Search for the cell housing the specified text and yield its [X, Y] center coordinate. 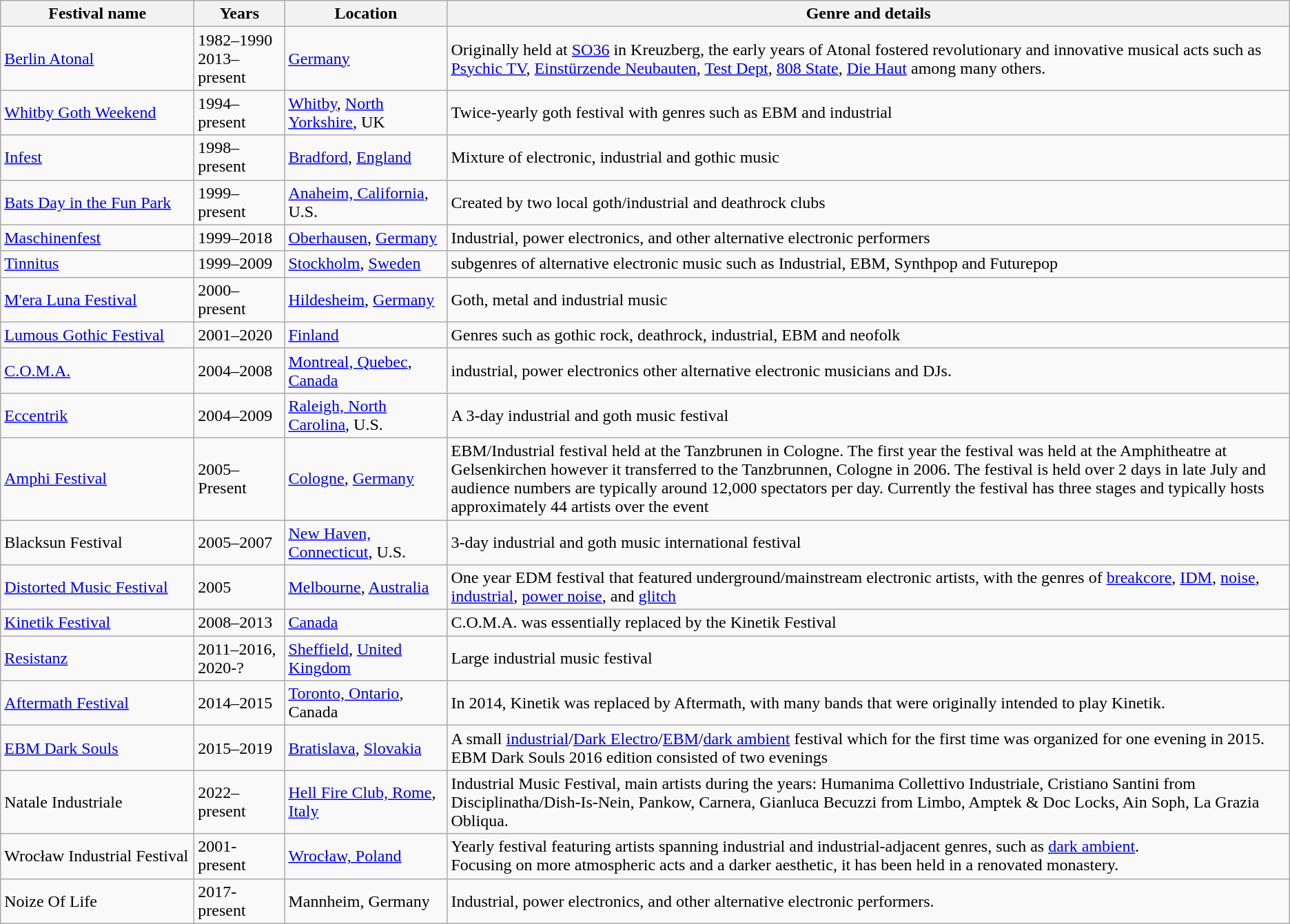
Sheffield, United Kingdom [366, 659]
2014–2015 [240, 703]
2001-present [240, 856]
Bratislava, Slovakia [366, 748]
A 3-day industrial and goth music festival [868, 415]
1994–present [240, 113]
Berlin Atonal [98, 59]
2001–2020 [240, 335]
Germany [366, 59]
Resistanz [98, 659]
Wrocław, Poland [366, 856]
C.O.M.A. was essentially replaced by the Kinetik Festival [868, 623]
Tinnitus [98, 264]
Whitby Goth Weekend [98, 113]
Eccentrik [98, 415]
Bradford, England [366, 157]
subgenres of alternative electronic music such as Industrial, EBM, Synthpop and Futurepop [868, 264]
Mixture of electronic, industrial and gothic music [868, 157]
2011–2016, 2020-? [240, 659]
2005–Present [240, 478]
M'era Luna Festival [98, 299]
2005 [240, 587]
2000–present [240, 299]
Anaheim, California, U.S. [366, 203]
Oberhausen, Germany [366, 238]
2005–2007 [240, 542]
Hell Fire Club, Rome, Italy [366, 802]
1999–2009 [240, 264]
In 2014, Kinetik was replaced by Aftermath, with many bands that were originally intended to play Kinetik. [868, 703]
Cologne, Germany [366, 478]
2017-present [240, 901]
2004–2008 [240, 371]
Toronto, Ontario, Canada [366, 703]
3-day industrial and goth music international festival [868, 542]
Genres such as gothic rock, deathrock, industrial, EBM and neofolk [868, 335]
Genre and details [868, 14]
Bats Day in the Fun Park [98, 203]
Wrocław Industrial Festival [98, 856]
Location [366, 14]
New Haven, Connecticut, U.S. [366, 542]
Kinetik Festival [98, 623]
Goth, metal and industrial music [868, 299]
Melbourne, Australia [366, 587]
2008–2013 [240, 623]
1982–1990 2013–present [240, 59]
Blacksun Festival [98, 542]
Mannheim, Germany [366, 901]
2022–present [240, 802]
1998–present [240, 157]
Lumous Gothic Festival [98, 335]
Large industrial music festival [868, 659]
Industrial, power electronics, and other alternative electronic performers [868, 238]
Amphi Festival [98, 478]
Whitby, North Yorkshire, UK [366, 113]
EBM Dark Souls [98, 748]
1999–2018 [240, 238]
Years [240, 14]
Stockholm, Sweden [366, 264]
Industrial, power electronics, and other alternative electronic performers. [868, 901]
industrial, power electronics other alternative electronic musicians and DJs. [868, 371]
Canada [366, 623]
Maschinenfest [98, 238]
Created by two local goth/industrial and deathrock clubs [868, 203]
Raleigh, North Carolina, U.S. [366, 415]
Finland [366, 335]
1999–present [240, 203]
Distorted Music Festival [98, 587]
C.O.M.A. [98, 371]
Festival name [98, 14]
Infest [98, 157]
2004–2009 [240, 415]
Hildesheim, Germany [366, 299]
Montreal, Quebec, Canada [366, 371]
Aftermath Festival [98, 703]
Natale Industriale [98, 802]
2015–2019 [240, 748]
Noize Of Life [98, 901]
Twice-yearly goth festival with genres such as EBM and industrial [868, 113]
